Detect which cell encompasses the target text, then output its [x, y] center coordinate. 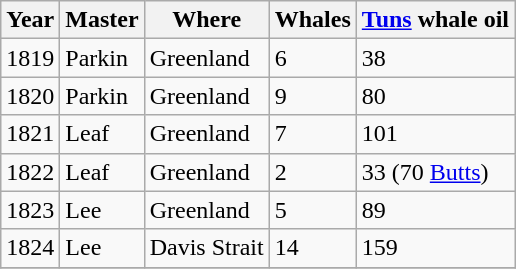
89 [435, 210]
1820 [30, 96]
2 [312, 172]
Tuns whale oil [435, 20]
14 [312, 248]
1822 [30, 172]
5 [312, 210]
9 [312, 96]
1824 [30, 248]
1823 [30, 210]
7 [312, 134]
80 [435, 96]
Year [30, 20]
Where [206, 20]
Master [102, 20]
33 (70 Butts) [435, 172]
Whales [312, 20]
159 [435, 248]
101 [435, 134]
Davis Strait [206, 248]
1819 [30, 58]
1821 [30, 134]
38 [435, 58]
6 [312, 58]
